Search for the cell housing the specified text and yield its [x, y] center coordinate. 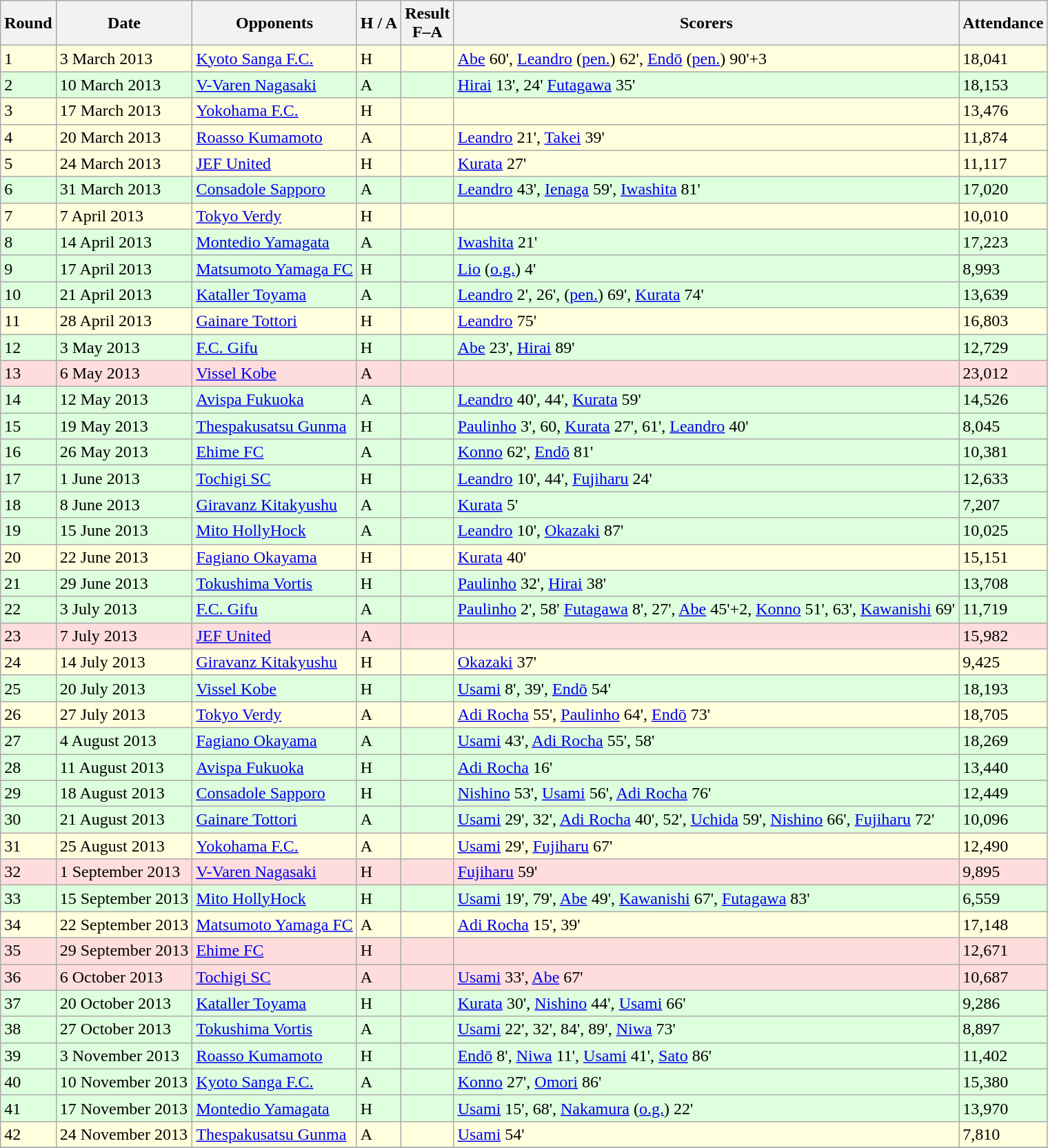
10 November 2013 [124, 1082]
18,041 [1003, 59]
22 [28, 610]
14 [28, 400]
42 [28, 1134]
12 May 2013 [124, 400]
31 [28, 846]
29 [28, 794]
H / A [379, 23]
22 June 2013 [124, 557]
3 May 2013 [124, 347]
18,153 [1003, 85]
15 September 2013 [124, 898]
6 October 2013 [124, 977]
9,286 [1003, 1003]
40 [28, 1082]
39 [28, 1056]
12,671 [1003, 951]
11,719 [1003, 610]
33 [28, 898]
12,633 [1003, 479]
1 September 2013 [124, 872]
7 July 2013 [124, 636]
Adi Rocha 15', 39' [706, 925]
8,993 [1003, 268]
Konno 27', Omori 86' [706, 1082]
Opponents [274, 23]
29 September 2013 [124, 951]
32 [28, 872]
10,687 [1003, 977]
13,708 [1003, 583]
Leandro 2', 26', (pen.) 69', Kurata 74' [706, 294]
21 April 2013 [124, 294]
Leandro 40', 44', Kurata 59' [706, 400]
17 [28, 479]
Usami 43', Adi Rocha 55', 58' [706, 741]
21 [28, 583]
Usami 54' [706, 1134]
Paulinho 3', 60, Kurata 27', 61', Leandro 40' [706, 426]
15 June 2013 [124, 531]
14 April 2013 [124, 242]
Hirai 13', 24' Futagawa 35' [706, 85]
12,729 [1003, 347]
16 [28, 452]
30 [28, 820]
3 [28, 111]
15 [28, 426]
17 November 2013 [124, 1108]
10 [28, 294]
Abe 23', Hirai 89' [706, 347]
Leandro 21', Takei 39' [706, 137]
ResultF–A [427, 23]
8 June 2013 [124, 505]
17,020 [1003, 190]
Konno 62', Endō 81' [706, 452]
Usami 29', Fujiharu 67' [706, 846]
28 April 2013 [124, 321]
Iwashita 21' [706, 242]
Paulinho 32', Hirai 38' [706, 583]
13,639 [1003, 294]
6 [28, 190]
6,559 [1003, 898]
4 [28, 137]
13,476 [1003, 111]
29 June 2013 [124, 583]
18,193 [1003, 688]
Nishino 53', Usami 56', Adi Rocha 76' [706, 794]
21 August 2013 [124, 820]
Usami 33', Abe 67' [706, 977]
17 March 2013 [124, 111]
12,449 [1003, 794]
13,440 [1003, 767]
26 May 2013 [124, 452]
15,151 [1003, 557]
10,010 [1003, 216]
5 [28, 163]
Abe 60', Leandro (pen.) 62', Endō (pen.) 90'+3 [706, 59]
8,897 [1003, 1029]
Usami 8', 39', Endō 54' [706, 688]
6 May 2013 [124, 374]
19 [28, 531]
8,045 [1003, 426]
Leandro 43', Ienaga 59', Iwashita 81' [706, 190]
24 March 2013 [124, 163]
17 April 2013 [124, 268]
25 August 2013 [124, 846]
Adi Rocha 16' [706, 767]
Usami 29', 32', Adi Rocha 40', 52', Uchida 59', Nishino 66', Fujiharu 72' [706, 820]
7 [28, 216]
41 [28, 1108]
4 August 2013 [124, 741]
Leandro 75' [706, 321]
Attendance [1003, 23]
15,982 [1003, 636]
20 July 2013 [124, 688]
14 July 2013 [124, 662]
11,874 [1003, 137]
Usami 15', 68', Nakamura (o.g.) 22' [706, 1108]
3 July 2013 [124, 610]
27 October 2013 [124, 1029]
Lio (o.g.) 4' [706, 268]
16,803 [1003, 321]
10,381 [1003, 452]
27 July 2013 [124, 714]
9,425 [1003, 662]
38 [28, 1029]
3 November 2013 [124, 1056]
25 [28, 688]
Adi Rocha 55', Paulinho 64', Endō 73' [706, 714]
23 [28, 636]
Usami 19', 79', Abe 49', Kawanishi 67', Futagawa 83' [706, 898]
Usami 22', 32', 84', 89', Niwa 73' [706, 1029]
28 [28, 767]
12 [28, 347]
13,970 [1003, 1108]
1 June 2013 [124, 479]
Date [124, 23]
11,117 [1003, 163]
17,148 [1003, 925]
15,380 [1003, 1082]
10,096 [1003, 820]
24 [28, 662]
20 [28, 557]
Kurata 5' [706, 505]
1 [28, 59]
11,402 [1003, 1056]
2 [28, 85]
19 May 2013 [124, 426]
Kurata 27' [706, 163]
Leandro 10', Okazaki 87' [706, 531]
35 [28, 951]
12,490 [1003, 846]
26 [28, 714]
Endō 8', Niwa 11', Usami 41', Sato 86' [706, 1056]
13 [28, 374]
24 November 2013 [124, 1134]
27 [28, 741]
9,895 [1003, 872]
17,223 [1003, 242]
20 October 2013 [124, 1003]
18 [28, 505]
18,705 [1003, 714]
Kurata 40' [706, 557]
Leandro 10', 44', Fujiharu 24' [706, 479]
10 March 2013 [124, 85]
11 [28, 321]
Round [28, 23]
18 August 2013 [124, 794]
7,207 [1003, 505]
22 September 2013 [124, 925]
34 [28, 925]
8 [28, 242]
10,025 [1003, 531]
14,526 [1003, 400]
31 March 2013 [124, 190]
Paulinho 2', 58' Futagawa 8', 27', Abe 45'+2, Konno 51', 63', Kawanishi 69' [706, 610]
36 [28, 977]
Fujiharu 59' [706, 872]
Kurata 30', Nishino 44', Usami 66' [706, 1003]
18,269 [1003, 741]
Scorers [706, 23]
Okazaki 37' [706, 662]
9 [28, 268]
7,810 [1003, 1134]
37 [28, 1003]
11 August 2013 [124, 767]
20 March 2013 [124, 137]
23,012 [1003, 374]
3 March 2013 [124, 59]
7 April 2013 [124, 216]
